From the cell containing the given text, extract its center point as (x, y) coordinate. 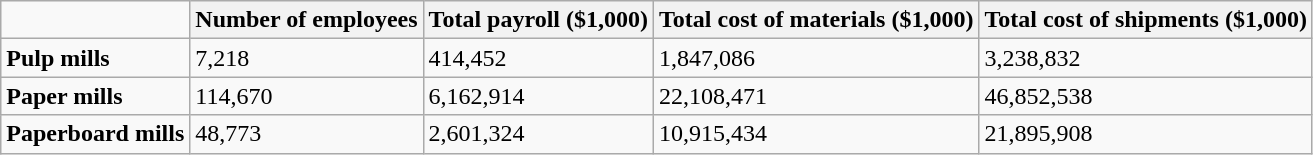
3,238,832 (1146, 58)
1,847,086 (816, 58)
6,162,914 (538, 96)
Pulp mills (96, 58)
Total cost of shipments ($1,000) (1146, 20)
46,852,538 (1146, 96)
414,452 (538, 58)
Paper mills (96, 96)
21,895,908 (1146, 134)
10,915,434 (816, 134)
Paperboard mills (96, 134)
114,670 (306, 96)
22,108,471 (816, 96)
2,601,324 (538, 134)
Total payroll ($1,000) (538, 20)
Number of employees (306, 20)
7,218 (306, 58)
48,773 (306, 134)
Total cost of materials ($1,000) (816, 20)
